Capture the cell that displays the provided text and extract its (x, y) central coordinate. 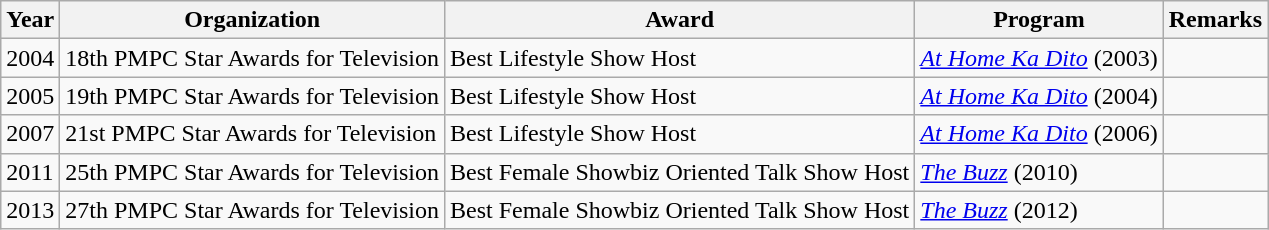
Award (680, 20)
Program (1039, 20)
Remarks (1215, 20)
Year (30, 20)
2011 (30, 172)
27th PMPC Star Awards for Television (252, 210)
2005 (30, 96)
21st PMPC Star Awards for Television (252, 134)
At Home Ka Dito (2006) (1039, 134)
2004 (30, 58)
At Home Ka Dito (2003) (1039, 58)
25th PMPC Star Awards for Television (252, 172)
19th PMPC Star Awards for Television (252, 96)
At Home Ka Dito (2004) (1039, 96)
2007 (30, 134)
The Buzz (2012) (1039, 210)
The Buzz (2010) (1039, 172)
2013 (30, 210)
Organization (252, 20)
18th PMPC Star Awards for Television (252, 58)
